Detect which cell encompasses the target text, then output its [X, Y] center coordinate. 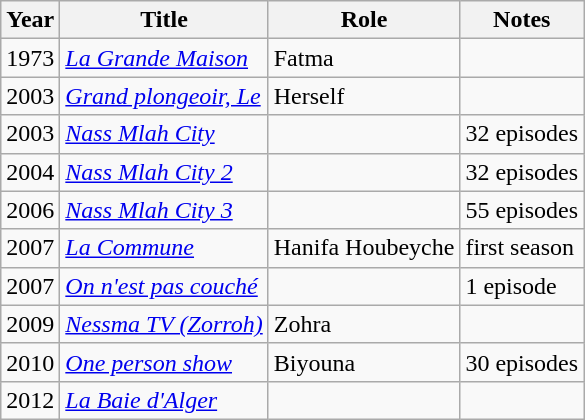
Fatma [364, 58]
Role [364, 20]
2004 [30, 172]
Nass Mlah City [164, 134]
Herself [364, 96]
2006 [30, 210]
55 episodes [522, 210]
Nass Mlah City 2 [164, 172]
Title [164, 20]
On n'est pas couché [164, 286]
Grand plongeoir, Le [164, 96]
2009 [30, 324]
La Baie d'Alger [164, 400]
30 episodes [522, 362]
2012 [30, 400]
Biyouna [364, 362]
Zohra [364, 324]
Hanifa Houbeyche [364, 248]
2010 [30, 362]
Notes [522, 20]
Nass Mlah City 3 [164, 210]
Year [30, 20]
1973 [30, 58]
One person show [164, 362]
Nessma TV (Zorroh) [164, 324]
1 episode [522, 286]
first season [522, 248]
La Commune [164, 248]
La Grande Maison [164, 58]
